Scan for the cell matching the given text and deliver its [x, y] coordinate at center. 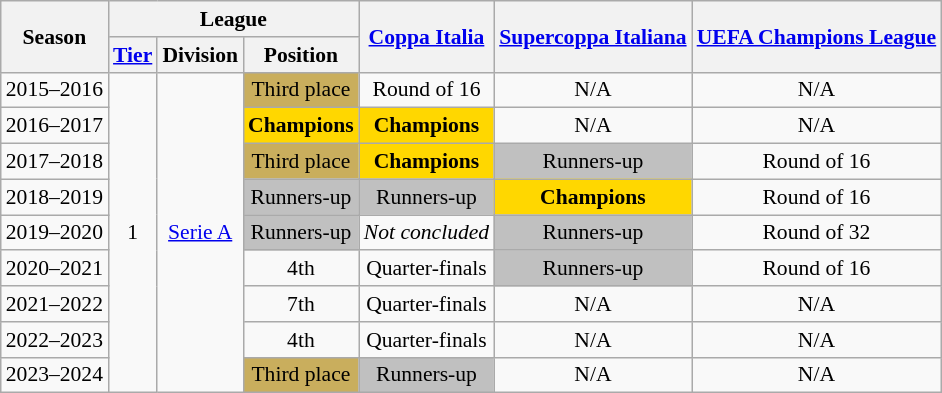
Division [200, 55]
2021–2022 [54, 304]
Round of 32 [817, 233]
2018–2019 [54, 197]
2020–2021 [54, 269]
Position [301, 55]
2016–2017 [54, 126]
7th [301, 304]
2019–2020 [54, 233]
1 [132, 232]
Coppa Italia [426, 36]
Tier [132, 55]
Season [54, 36]
2023–2024 [54, 375]
2017–2018 [54, 162]
2022–2023 [54, 340]
UEFA Champions League [817, 36]
Not concluded [426, 233]
League [234, 19]
Serie A [200, 232]
Supercoppa Italiana [592, 36]
2015–2016 [54, 90]
